Search for the cell housing the specified text and yield its (x, y) center coordinate. 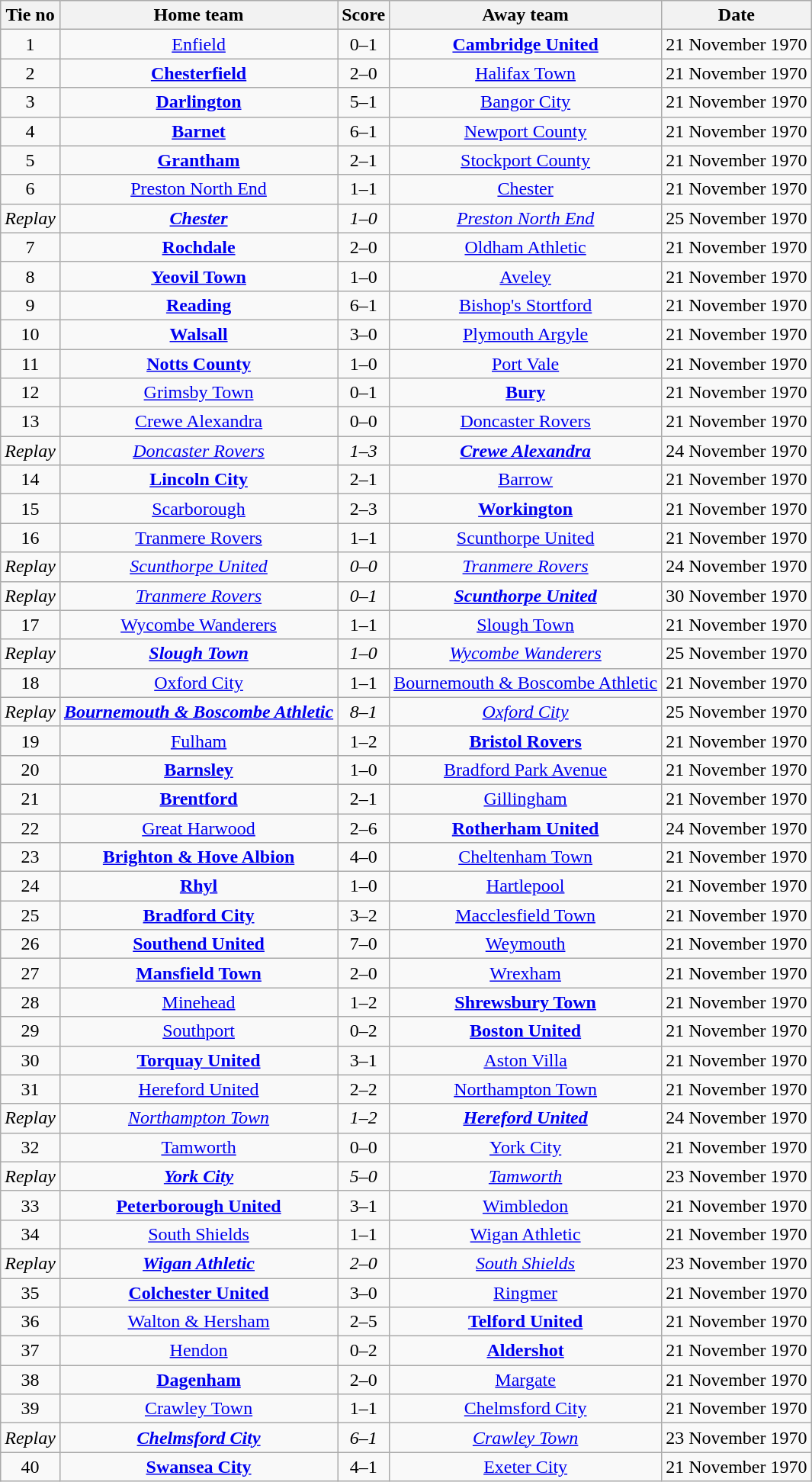
Bradford City (198, 915)
Enfield (198, 44)
33 (30, 1205)
Chesterfield (198, 73)
25 (30, 915)
7 (30, 247)
12 (30, 393)
Plymouth Argyle (526, 334)
Bangor City (526, 102)
Ringmer (526, 1293)
24 (30, 886)
Macclesfield Town (526, 915)
11 (30, 364)
Barnsley (198, 770)
Bishop's Stortford (526, 305)
Minehead (198, 1002)
39 (30, 1409)
Peterborough United (198, 1205)
3 (30, 102)
Boston United (526, 1031)
Score (364, 15)
30 November 1970 (737, 596)
Grantham (198, 160)
Yeovil Town (198, 276)
Tie no (30, 15)
Port Vale (526, 364)
Swansea City (198, 1467)
7–0 (364, 944)
28 (30, 1002)
15 (30, 509)
Colchester United (198, 1293)
Oldham Athletic (526, 247)
Exeter City (526, 1467)
4 (30, 131)
Walsall (198, 334)
Barrow (526, 480)
5–0 (364, 1176)
Wrexham (526, 973)
4–1 (364, 1467)
Brighton & Hove Albion (198, 857)
14 (30, 480)
Gillingham (526, 799)
Wimbledon (526, 1205)
Dagenham (198, 1380)
Weymouth (526, 944)
Telford United (526, 1322)
13 (30, 422)
16 (30, 538)
8 (30, 276)
Hendon (198, 1351)
Workington (526, 509)
2–2 (364, 1089)
18 (30, 683)
Cambridge United (526, 44)
Fulham (198, 741)
Great Harwood (198, 828)
Rhyl (198, 886)
23 (30, 857)
Newport County (526, 131)
9 (30, 305)
1–3 (364, 451)
35 (30, 1293)
5 (30, 160)
Cheltenham Town (526, 857)
17 (30, 625)
30 (30, 1060)
Lincoln City (198, 480)
10 (30, 334)
Home team (198, 15)
Hartlepool (526, 886)
38 (30, 1380)
2–6 (364, 828)
34 (30, 1234)
22 (30, 828)
Bury (526, 393)
1 (30, 44)
Away team (526, 15)
Barnet (198, 131)
Darlington (198, 102)
26 (30, 944)
Torquay United (198, 1060)
5–1 (364, 102)
3–2 (364, 915)
19 (30, 741)
4–0 (364, 857)
37 (30, 1351)
2–3 (364, 509)
21 (30, 799)
31 (30, 1089)
Aston Villa (526, 1060)
Margate (526, 1380)
Scarborough (198, 509)
Notts County (198, 364)
Aldershot (526, 1351)
27 (30, 973)
8–1 (364, 712)
Southend United (198, 944)
2 (30, 73)
Stockport County (526, 160)
29 (30, 1031)
Bradford Park Avenue (526, 770)
Walton & Hersham (198, 1322)
Bristol Rovers (526, 741)
Date (737, 15)
6 (30, 189)
Aveley (526, 276)
Southport (198, 1031)
32 (30, 1147)
Brentford (198, 799)
2–5 (364, 1322)
Rotherham United (526, 828)
Halifax Town (526, 73)
40 (30, 1467)
Rochdale (198, 247)
Shrewsbury Town (526, 1002)
Grimsby Town (198, 393)
Reading (198, 305)
Mansfield Town (198, 973)
20 (30, 770)
36 (30, 1322)
